Identify which cell holds the provided text, then report its [x, y] central coordinate. 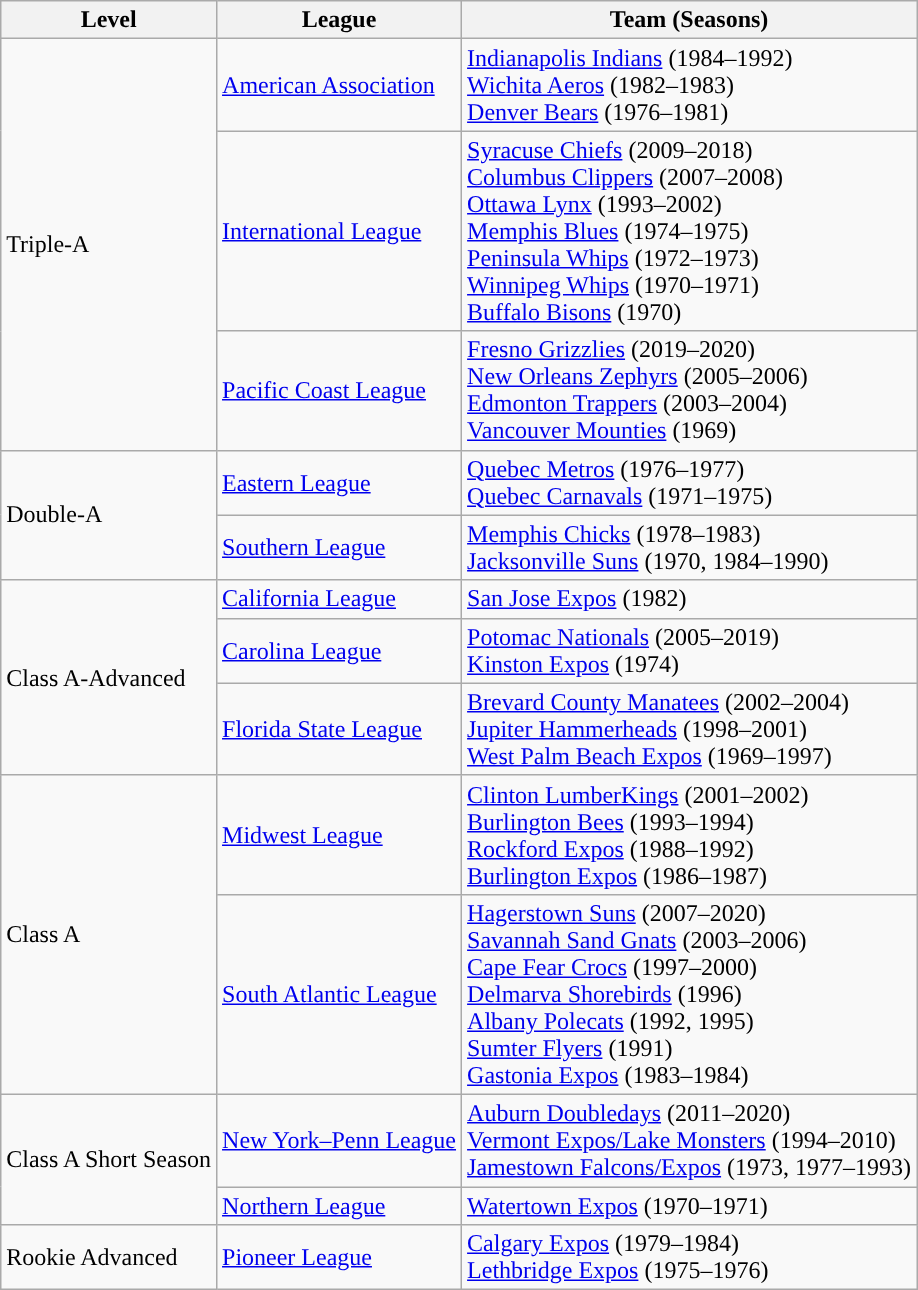
Double-A [109, 515]
Calgary Expos (1979–1984)Lethbridge Expos (1975–1976) [690, 1258]
Northern League [340, 1205]
League [340, 20]
Fresno Grizzlies (2019–2020) New Orleans Zephyrs (2005–2006) Edmonton Trappers (2003–2004) Vancouver Mounties (1969) [690, 390]
Midwest League [340, 834]
Triple-A [109, 244]
San Jose Expos (1982) [690, 599]
Indianapolis Indians (1984–1992) Wichita Aeros (1982–1983) Denver Bears (1976–1981) [690, 85]
Quebec Metros (1976–1977) Quebec Carnavals (1971–1975) [690, 482]
Class A-Advanced [109, 678]
Pioneer League [340, 1258]
International League [340, 231]
California League [340, 599]
South Atlantic League [340, 994]
Brevard County Manatees (2002–2004) Jupiter Hammerheads (1998–2001) West Palm Beach Expos (1969–1997) [690, 729]
Level [109, 20]
Rookie Advanced [109, 1258]
Auburn Doubledays (2011–2020)Vermont Expos/Lake Monsters (1994–2010)Jamestown Falcons/Expos (1973, 1977–1993) [690, 1140]
New York–Penn League [340, 1140]
Pacific Coast League [340, 390]
Southern League [340, 548]
Clinton LumberKings (2001–2002) Burlington Bees (1993–1994) Rockford Expos (1988–1992) Burlington Expos (1986–1987) [690, 834]
Florida State League [340, 729]
Potomac Nationals (2005–2019) Kinston Expos (1974) [690, 650]
American Association [340, 85]
Team (Seasons) [690, 20]
Carolina League [340, 650]
Class A Short Season [109, 1159]
Class A [109, 934]
Watertown Expos (1970–1971) [690, 1205]
Eastern League [340, 482]
Memphis Chicks (1978–1983) Jacksonville Suns (1970, 1984–1990) [690, 548]
